Extract the (X, Y) coordinate from the center of the cell holding the provided text.  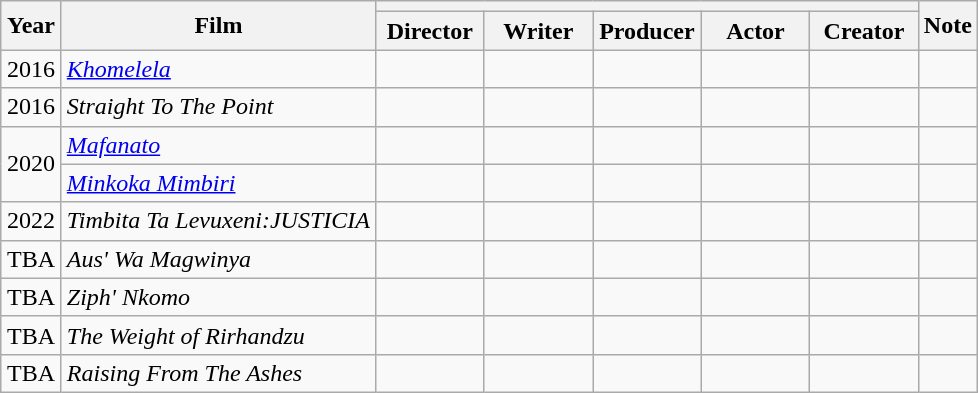
Year (32, 26)
Mafanato (218, 145)
Raising From The Ashes (218, 373)
2020 (32, 164)
Timbita Ta Levuxeni:JUSTICIA (218, 221)
Director (430, 31)
Writer (538, 31)
Film (218, 26)
Note (948, 26)
Straight To The Point (218, 107)
Khomelela (218, 69)
Aus' Wa Magwinya (218, 259)
The Weight of Rirhandzu (218, 335)
Minkoka Mimbiri (218, 183)
2022 (32, 221)
Ziph' Nkomo (218, 297)
Producer (648, 31)
Actor (756, 31)
Creator (864, 31)
